Provide the [X, Y] coordinate of the cell's center where the given text is located.  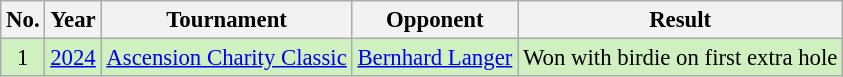
Won with birdie on first extra hole [680, 58]
Ascension Charity Classic [226, 58]
Opponent [435, 20]
Result [680, 20]
Tournament [226, 20]
2024 [73, 58]
1 [23, 58]
No. [23, 20]
Bernhard Langer [435, 58]
Year [73, 20]
